Detect which cell encompasses the target text, then output its [X, Y] center coordinate. 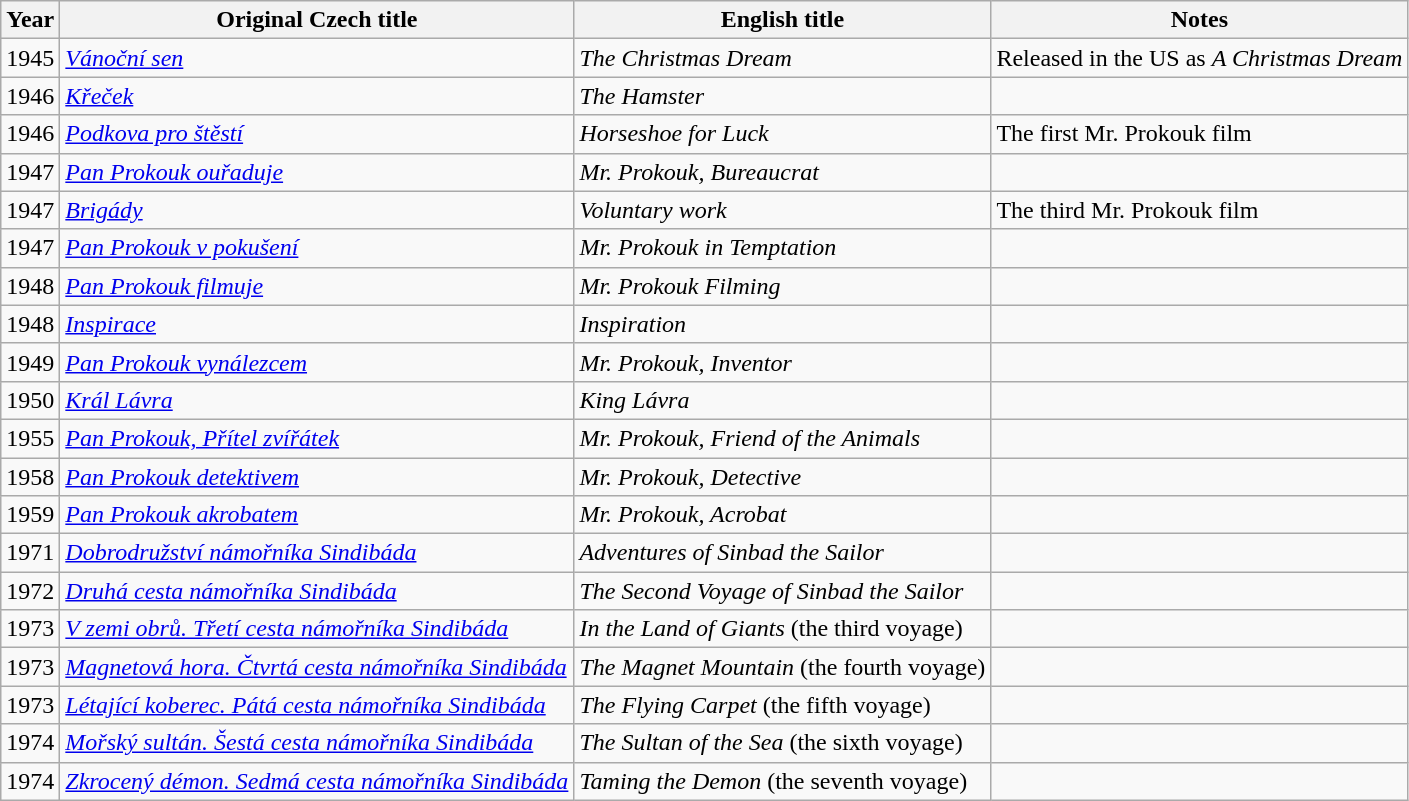
1950 [30, 400]
Pan Prokouk vynálezcem [317, 362]
The Sultan of the Sea (the sixth voyage) [782, 743]
Pan Prokouk akrobatem [317, 515]
Mr. Prokouk, Friend of the Animals [782, 438]
Létající koberec. Pátá cesta námořníka Sindibáda [317, 705]
Year [30, 20]
The Christmas Dream [782, 58]
The first Mr. Prokouk film [1200, 134]
King Lávra [782, 400]
1971 [30, 553]
Podkova pro štěstí [317, 134]
Křeček [317, 96]
1945 [30, 58]
The Second Voyage of Sinbad the Sailor [782, 591]
Pan Prokouk ouřaduje [317, 172]
Mr. Prokouk, Bureaucrat [782, 172]
1955 [30, 438]
Mr. Prokouk in Temptation [782, 248]
Mr. Prokouk, Inventor [782, 362]
1959 [30, 515]
Druhá cesta námořníka Sindibáda [317, 591]
Notes [1200, 20]
In the Land of Giants (the third voyage) [782, 629]
Vánoční sen [317, 58]
Mr. Prokouk Filming [782, 286]
Mr. Prokouk, Detective [782, 477]
The third Mr. Prokouk film [1200, 210]
English title [782, 20]
The Flying Carpet (the fifth voyage) [782, 705]
Adventures of Sinbad the Sailor [782, 553]
The Hamster [782, 96]
1972 [30, 591]
1949 [30, 362]
Brigády [317, 210]
Mořský sultán. Šestá cesta námořníka Sindibáda [317, 743]
Inspiration [782, 324]
Released in the US as A Christmas Dream [1200, 58]
1958 [30, 477]
Pan Prokouk filmuje [317, 286]
Taming the Demon (the seventh voyage) [782, 781]
Magnetová hora. Čtvrtá cesta námořníka Sindibáda [317, 667]
Pan Prokouk detektivem [317, 477]
Original Czech title [317, 20]
Dobrodružství námořníka Sindibáda [317, 553]
Král Lávra [317, 400]
Pan Prokouk, Přítel zvířátek [317, 438]
Zkrocený démon. Sedmá cesta námořníka Sindibáda [317, 781]
Horseshoe for Luck [782, 134]
Mr. Prokouk, Acrobat [782, 515]
Inspirace [317, 324]
Voluntary work [782, 210]
V zemi obrů. Třetí cesta námořníka Sindibáda [317, 629]
The Magnet Mountain (the fourth voyage) [782, 667]
Pan Prokouk v pokušení [317, 248]
